Capture the cell that displays the provided text and extract its (x, y) central coordinate. 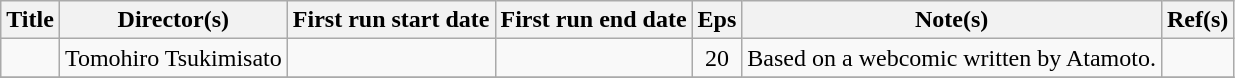
Tomohiro Tsukimisato (173, 58)
First run start date (391, 20)
20 (717, 58)
Ref(s) (1197, 20)
Eps (717, 20)
Note(s) (952, 20)
First run end date (594, 20)
Director(s) (173, 20)
Based on a webcomic written by Atamoto. (952, 58)
Title (30, 20)
